Find where the given text appears and provide that cell's center as [X, Y] coordinate. 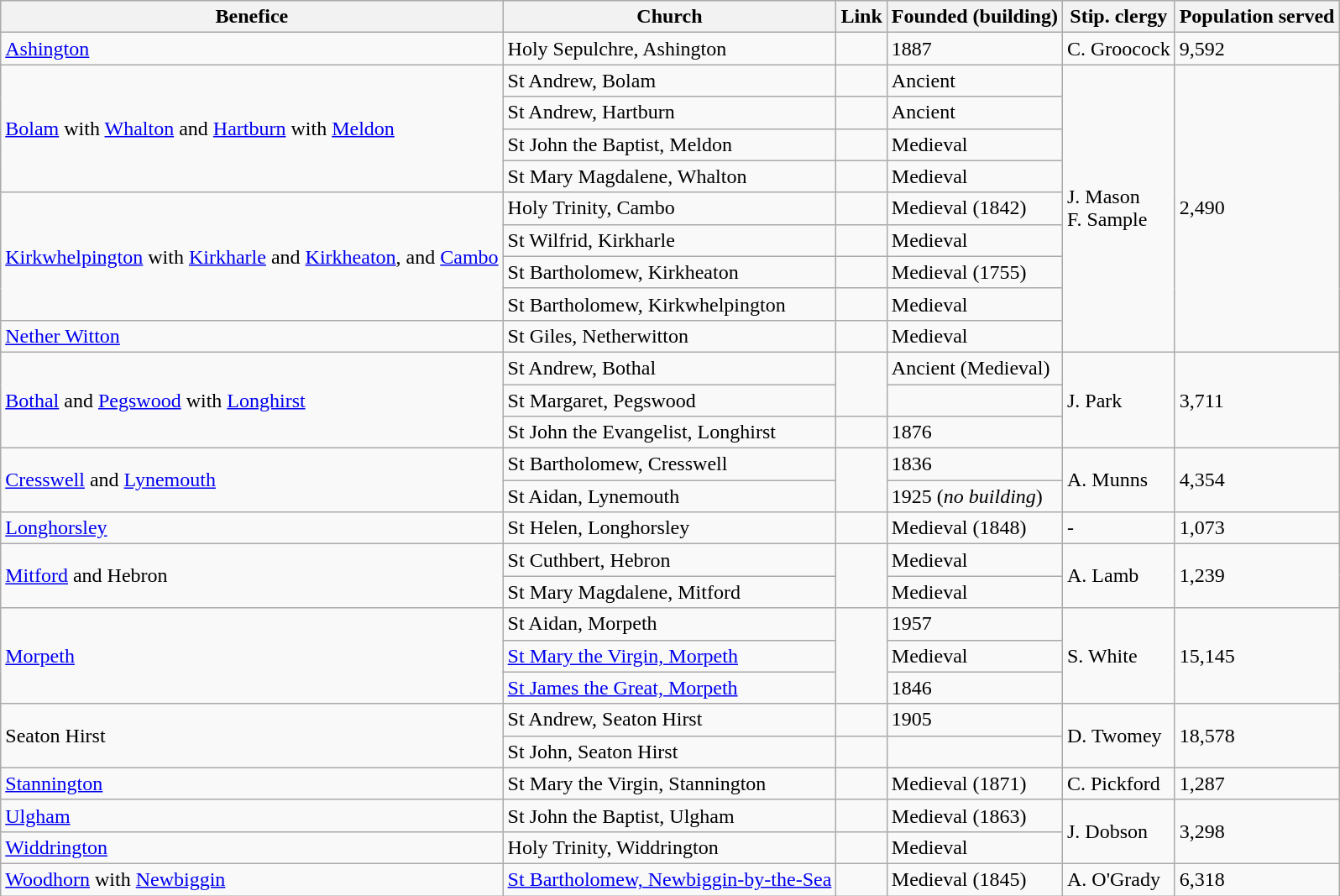
1887 [974, 49]
18,578 [1257, 736]
J. Dobson [1118, 831]
St Mary the Virgin, Stannington [670, 783]
1836 [974, 464]
Link [861, 17]
C. Pickford [1118, 783]
Founded (building) [974, 17]
1846 [974, 688]
Ashington [252, 49]
1925 (no building) [974, 496]
Ulgham [252, 815]
St Wilfrid, Kirkharle [670, 240]
St Bartholomew, Kirkheaton [670, 272]
St Bartholomew, Kirkwhelpington [670, 304]
Benefice [252, 17]
S. White [1118, 656]
Bolam with Whalton and Hartburn with Meldon [252, 128]
C. Groocock [1118, 49]
St Aidan, Lynemouth [670, 496]
Kirkwhelpington with Kirkharle and Kirkheaton, and Cambo [252, 256]
Medieval (1755) [974, 272]
St Mary Magdalene, Whalton [670, 176]
Medieval (1845) [974, 879]
Stip. clergy [1118, 17]
1905 [974, 720]
Cresswell and Lynemouth [252, 480]
A. O'Grady [1118, 879]
Stannington [252, 783]
St John, Seaton Hirst [670, 752]
Woodhorn with Newbiggin [252, 879]
J. MasonF. Sample [1118, 208]
Population served [1257, 17]
- [1118, 528]
9,592 [1257, 49]
Nether Witton [252, 336]
Medieval (1871) [974, 783]
Bothal and Pegswood with Longhirst [252, 400]
St Cuthbert, Hebron [670, 560]
St Mary Magdalene, Mitford [670, 592]
1,287 [1257, 783]
1876 [974, 432]
St John the Baptist, Meldon [670, 144]
Medieval (1848) [974, 528]
St Andrew, Seaton Hirst [670, 720]
St Andrew, Hartburn [670, 113]
2,490 [1257, 208]
Widdrington [252, 847]
1,073 [1257, 528]
St Aidan, Morpeth [670, 624]
15,145 [1257, 656]
St Andrew, Bothal [670, 368]
Medieval (1863) [974, 815]
Morpeth [252, 656]
3,711 [1257, 400]
3,298 [1257, 831]
Medieval (1842) [974, 208]
St Helen, Longhorsley [670, 528]
A. Lamb [1118, 576]
St Bartholomew, Cresswell [670, 464]
4,354 [1257, 480]
St James the Great, Morpeth [670, 688]
A. Munns [1118, 480]
St Andrew, Bolam [670, 81]
1,239 [1257, 576]
St Bartholomew, Newbiggin-by-the-Sea [670, 879]
St John the Baptist, Ulgham [670, 815]
1957 [974, 624]
Holy Trinity, Cambo [670, 208]
Mitford and Hebron [252, 576]
St Giles, Netherwitton [670, 336]
St Mary the Virgin, Morpeth [670, 656]
Holy Trinity, Widdrington [670, 847]
Longhorsley [252, 528]
J. Park [1118, 400]
D. Twomey [1118, 736]
Church [670, 17]
St Margaret, Pegswood [670, 401]
Ancient (Medieval) [974, 368]
Seaton Hirst [252, 736]
6,318 [1257, 879]
Holy Sepulchre, Ashington [670, 49]
St John the Evangelist, Longhirst [670, 432]
